Return [x, y] of the center of cell containing provided text 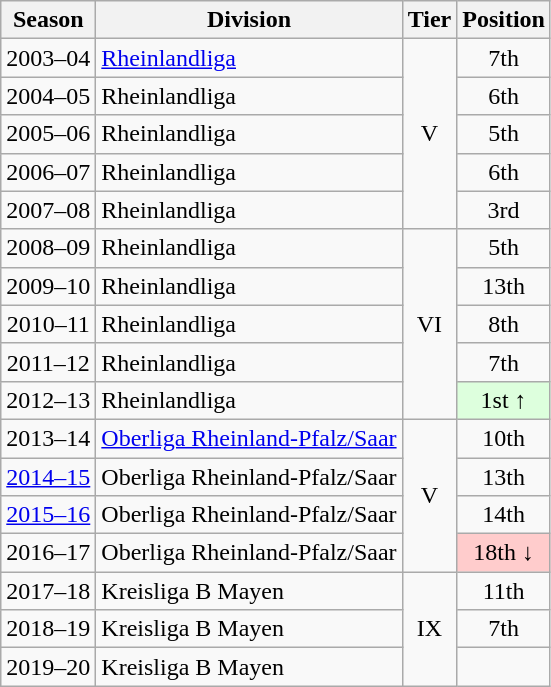
Season [48, 20]
2015–16 [48, 515]
2010–11 [48, 324]
Division [249, 20]
IX [430, 629]
2016–17 [48, 553]
2003–04 [48, 58]
10th [504, 438]
2017–18 [48, 591]
2004–05 [48, 96]
2011–12 [48, 362]
2005–06 [48, 134]
VI [430, 324]
2009–10 [48, 286]
18th ↓ [504, 553]
2018–19 [48, 629]
2006–07 [48, 172]
2012–13 [48, 400]
2008–09 [48, 248]
2007–08 [48, 210]
2014–15 [48, 477]
2013–14 [48, 438]
Position [504, 20]
Tier [430, 20]
11th [504, 591]
1st ↑ [504, 400]
3rd [504, 210]
2019–20 [48, 667]
14th [504, 515]
8th [504, 324]
